Provide the [X, Y] coordinate of the cell's center where the given text is located.  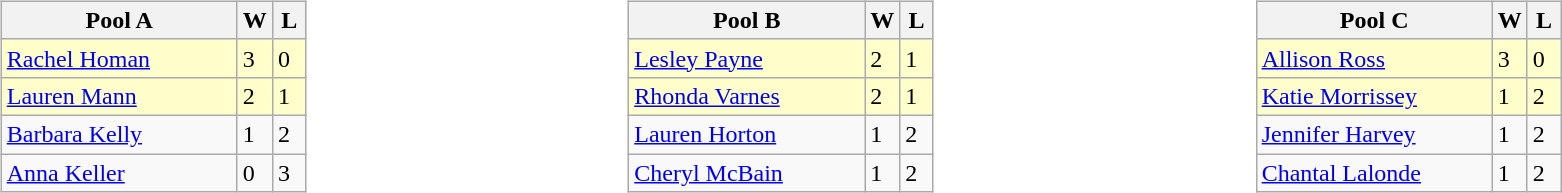
Barbara Kelly [119, 134]
Lauren Horton [747, 134]
Pool A [119, 20]
Cheryl McBain [747, 173]
Pool C [1374, 20]
Rhonda Varnes [747, 96]
Lesley Payne [747, 58]
Chantal Lalonde [1374, 173]
Jennifer Harvey [1374, 134]
Allison Ross [1374, 58]
Rachel Homan [119, 58]
Anna Keller [119, 173]
Pool B [747, 20]
Katie Morrissey [1374, 96]
Lauren Mann [119, 96]
